Find where the given text appears and provide that cell's center as [x, y] coordinate. 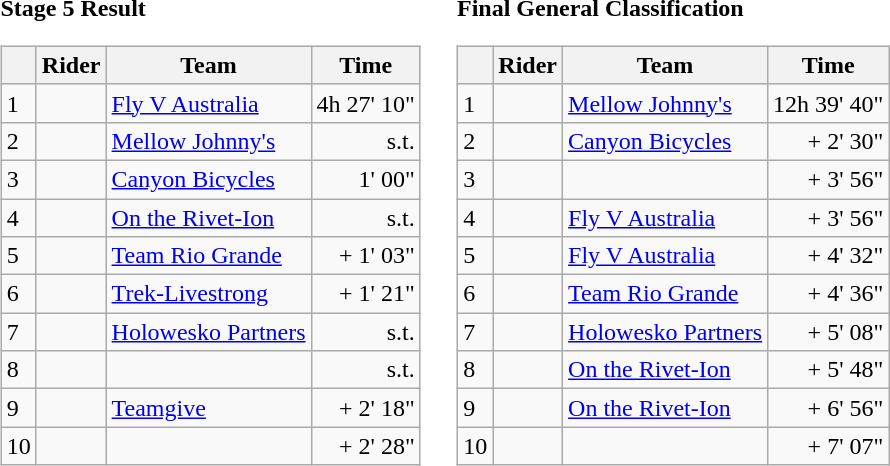
+ 1' 03" [366, 256]
1' 00" [366, 179]
12h 39' 40" [828, 103]
+ 4' 32" [828, 256]
4h 27' 10" [366, 103]
+ 6' 56" [828, 408]
+ 7' 07" [828, 446]
+ 5' 08" [828, 332]
+ 5' 48" [828, 370]
Trek-Livestrong [208, 294]
Teamgive [208, 408]
+ 2' 30" [828, 141]
+ 2' 28" [366, 446]
+ 1' 21" [366, 294]
+ 2' 18" [366, 408]
+ 4' 36" [828, 294]
